From the cell containing the given text, extract its center point as [x, y] coordinate. 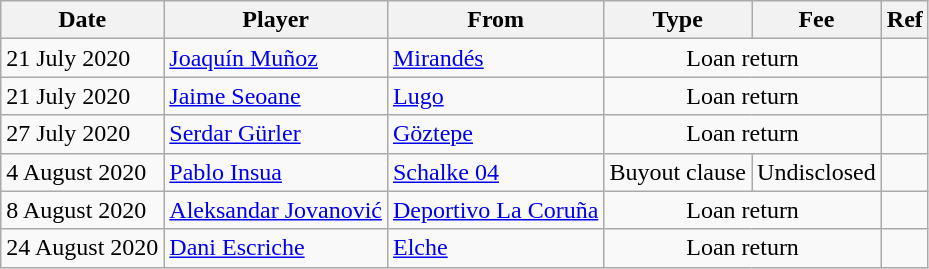
Joaquín Muñoz [276, 58]
Elche [495, 248]
Deportivo La Coruña [495, 210]
Mirandés [495, 58]
Aleksandar Jovanović [276, 210]
Göztepe [495, 134]
8 August 2020 [82, 210]
27 July 2020 [82, 134]
Ref [904, 20]
Player [276, 20]
Lugo [495, 96]
24 August 2020 [82, 248]
Buyout clause [678, 172]
Date [82, 20]
Pablo Insua [276, 172]
Jaime Seoane [276, 96]
Undisclosed [817, 172]
From [495, 20]
4 August 2020 [82, 172]
Serdar Gürler [276, 134]
Dani Escriche [276, 248]
Fee [817, 20]
Schalke 04 [495, 172]
Type [678, 20]
